Scan for the cell matching the given text and deliver its [X, Y] coordinate at center. 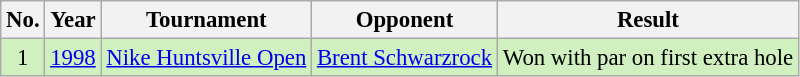
Nike Huntsville Open [206, 58]
1 [23, 58]
Brent Schwarzrock [405, 58]
Tournament [206, 20]
Won with par on first extra hole [648, 58]
Opponent [405, 20]
Result [648, 20]
Year [73, 20]
No. [23, 20]
1998 [73, 58]
